Find where the given text appears and provide that cell's center as (X, Y) coordinate. 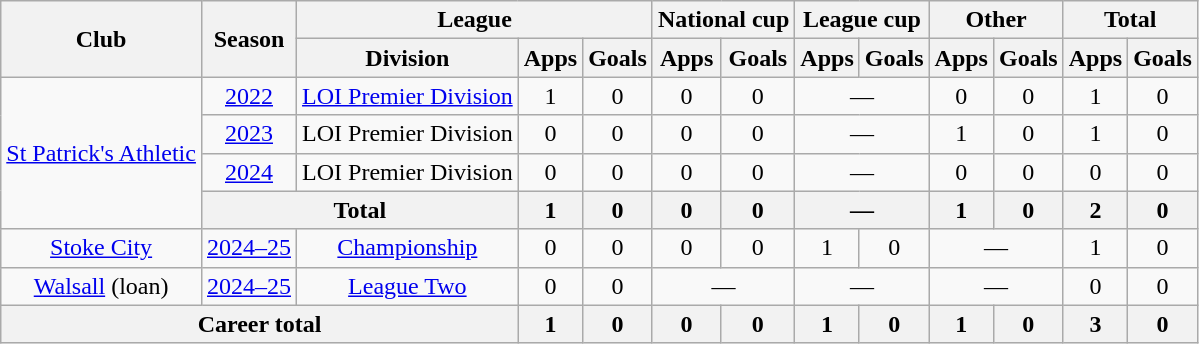
Season (248, 39)
Club (102, 39)
2023 (248, 134)
National cup (723, 20)
St Patrick's Athletic (102, 153)
Stoke City (102, 248)
Career total (260, 324)
Other (996, 20)
Championship (408, 248)
2022 (248, 96)
League (475, 20)
2 (1095, 210)
Division (408, 58)
3 (1095, 324)
2024 (248, 172)
Walsall (loan) (102, 286)
League cup (862, 20)
League Two (408, 286)
